Identify which cell holds the provided text, then report its [x, y] central coordinate. 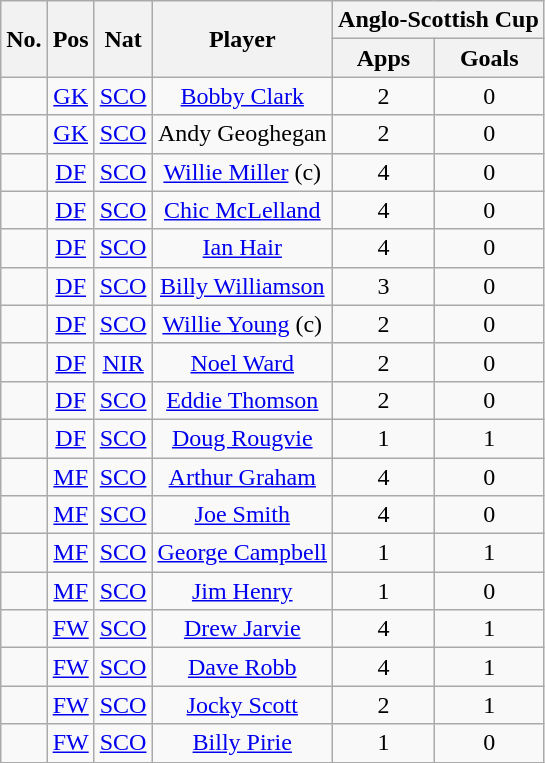
Apps [384, 58]
Joe Smith [242, 515]
Dave Robb [242, 667]
Willie Miller (c) [242, 172]
Arthur Graham [242, 477]
Goals [489, 58]
3 [384, 286]
Billy Williamson [242, 286]
Bobby Clark [242, 96]
Billy Pirie [242, 743]
Chic McLelland [242, 210]
Jim Henry [242, 591]
Eddie Thomson [242, 400]
Player [242, 39]
Anglo-Scottish Cup [439, 20]
NIR [123, 362]
Doug Rougvie [242, 438]
Jocky Scott [242, 705]
Ian Hair [242, 248]
Noel Ward [242, 362]
No. [24, 39]
Andy Geoghegan [242, 134]
Nat [123, 39]
George Campbell [242, 553]
Willie Young (c) [242, 324]
Drew Jarvie [242, 629]
Pos [70, 39]
